Pinpoint the cell where the given text exists, returning its [x, y] midpoint coordinate. 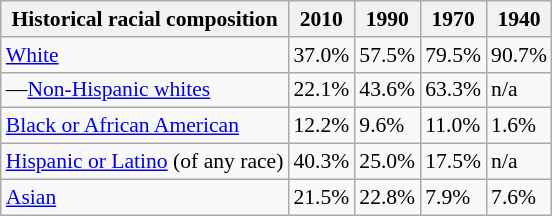
37.0% [321, 55]
Hispanic or Latino (of any race) [145, 162]
White [145, 55]
1940 [519, 19]
25.0% [387, 162]
7.9% [453, 197]
1990 [387, 19]
57.5% [387, 55]
40.3% [321, 162]
9.6% [387, 126]
22.8% [387, 197]
90.7% [519, 55]
12.2% [321, 126]
63.3% [453, 90]
2010 [321, 19]
21.5% [321, 197]
7.6% [519, 197]
43.6% [387, 90]
1.6% [519, 126]
17.5% [453, 162]
79.5% [453, 55]
11.0% [453, 126]
1970 [453, 19]
22.1% [321, 90]
Black or African American [145, 126]
—Non-Hispanic whites [145, 90]
Asian [145, 197]
Historical racial composition [145, 19]
